Provide the [X, Y] coordinate of the cell's center where the given text is located.  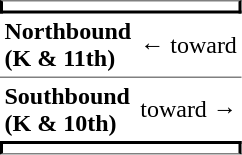
← toward [189, 46]
Southbound(K & 10th) [68, 108]
toward → [189, 108]
Northbound(K & 11th) [68, 46]
